Capture the cell that displays the provided text and extract its [x, y] central coordinate. 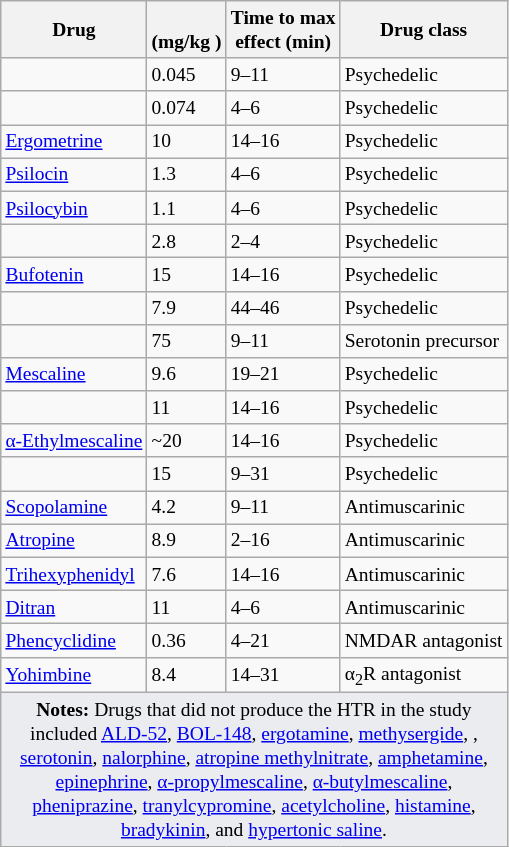
75 [186, 340]
Phencyclidine [74, 640]
2–4 [283, 240]
Time to maxeffect (min) [283, 30]
α-Ethylmescaline [74, 440]
2–16 [283, 540]
0.36 [186, 640]
Bufotenin [74, 274]
10 [186, 142]
Trihexyphenidyl [74, 574]
44–46 [283, 308]
Serotonin precursor [424, 340]
Ergometrine [74, 142]
Drug class [424, 30]
7.9 [186, 308]
4.2 [186, 508]
0.074 [186, 108]
4–21 [283, 640]
Atropine [74, 540]
Mescaline [74, 374]
Yohimbine [74, 675]
Psilocybin [74, 208]
α2R antagonist [424, 675]
0.045 [186, 74]
8.9 [186, 540]
Psilocin [74, 174]
1.1 [186, 208]
Ditran [74, 608]
1.3 [186, 174]
~20 [186, 440]
2.8 [186, 240]
Drug [74, 30]
9.6 [186, 374]
9–31 [283, 474]
14–31 [283, 675]
NMDAR antagonist [424, 640]
(mg/kg ) [186, 30]
19–21 [283, 374]
Scopolamine [74, 508]
7.6 [186, 574]
8.4 [186, 675]
